Identify which cell holds the provided text, then report its [x, y] central coordinate. 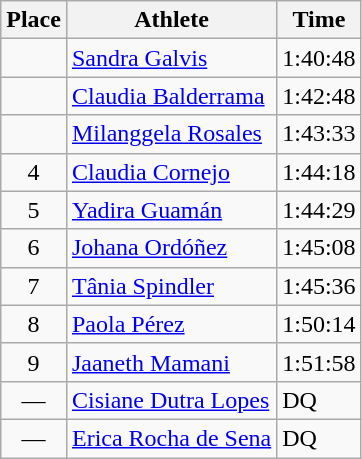
1:45:36 [319, 286]
4 [34, 172]
1:43:33 [319, 134]
1:45:08 [319, 248]
1:44:18 [319, 172]
1:40:48 [319, 58]
6 [34, 248]
Johana Ordóñez [171, 248]
Claudia Cornejo [171, 172]
Yadira Guamán [171, 210]
Cisiane Dutra Lopes [171, 400]
1:50:14 [319, 324]
1:42:48 [319, 96]
8 [34, 324]
Claudia Balderrama [171, 96]
Time [319, 20]
Milanggela Rosales [171, 134]
Paola Pérez [171, 324]
Erica Rocha de Sena [171, 438]
9 [34, 362]
Tânia Spindler [171, 286]
5 [34, 210]
Athlete [171, 20]
7 [34, 286]
Sandra Galvis [171, 58]
Place [34, 20]
1:51:58 [319, 362]
Jaaneth Mamani [171, 362]
1:44:29 [319, 210]
